Find where the given text appears and provide that cell's center as (x, y) coordinate. 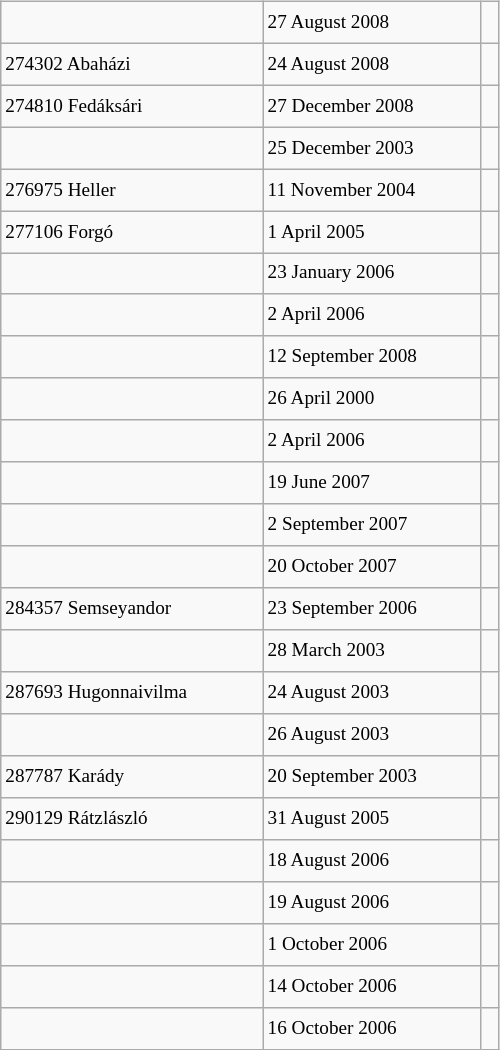
23 September 2006 (372, 609)
27 December 2008 (372, 106)
287693 Hugonnaivilma (132, 693)
26 August 2003 (372, 735)
277106 Forgó (132, 232)
1 April 2005 (372, 232)
12 September 2008 (372, 357)
274810 Fedáksári (132, 106)
31 August 2005 (372, 819)
26 April 2000 (372, 399)
18 August 2006 (372, 861)
23 January 2006 (372, 274)
24 August 2003 (372, 693)
16 October 2006 (372, 1028)
27 August 2008 (372, 22)
25 December 2003 (372, 148)
14 October 2006 (372, 986)
2 September 2007 (372, 525)
24 August 2008 (372, 64)
19 August 2006 (372, 902)
284357 Semseyandor (132, 609)
290129 Rátzlászló (132, 819)
1 October 2006 (372, 944)
28 March 2003 (372, 651)
276975 Heller (132, 190)
19 June 2007 (372, 483)
287787 Karády (132, 777)
20 October 2007 (372, 567)
20 September 2003 (372, 777)
11 November 2004 (372, 190)
274302 Abaházi (132, 64)
